From the cell containing the given text, extract its center point as [X, Y] coordinate. 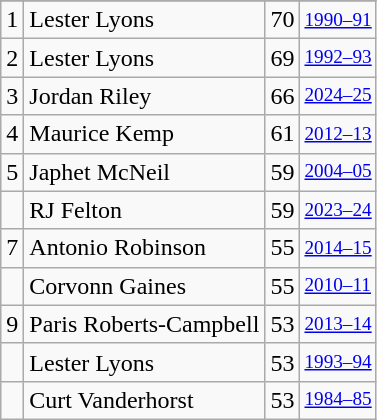
1 [12, 20]
2014–15 [338, 248]
1992–93 [338, 58]
3 [12, 96]
RJ Felton [144, 210]
69 [282, 58]
2 [12, 58]
4 [12, 134]
9 [12, 324]
7 [12, 248]
2024–25 [338, 96]
61 [282, 134]
1993–94 [338, 362]
2012–13 [338, 134]
Maurice Kemp [144, 134]
70 [282, 20]
Paris Roberts-Campbell [144, 324]
1984–85 [338, 400]
2013–14 [338, 324]
Corvonn Gaines [144, 286]
Japhet McNeil [144, 172]
2010–11 [338, 286]
66 [282, 96]
5 [12, 172]
1990–91 [338, 20]
Curt Vanderhorst [144, 400]
Jordan Riley [144, 96]
2023–24 [338, 210]
Antonio Robinson [144, 248]
2004–05 [338, 172]
